Provide the (x, y) coordinate of the cell's center where the given text is located.  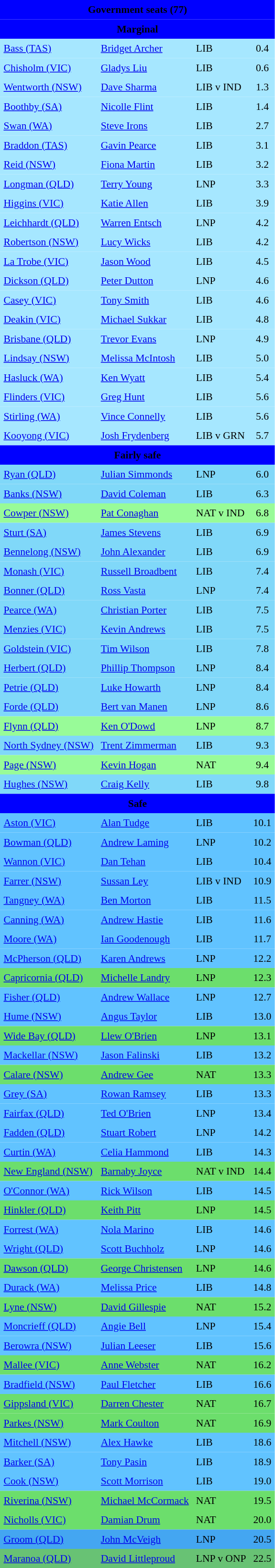
3.3 (262, 184)
Robertson (NSW) (49, 242)
Dawson (QLD) (49, 1268)
13.1 (262, 1035)
Vince Connelly (144, 416)
16.6 (262, 1384)
Forrest (WA) (49, 1229)
14.4 (262, 1171)
Steve Irons (144, 126)
Luke Howarth (144, 687)
14.3 (262, 1152)
6.0 (262, 474)
Julian Leeser (144, 1345)
David Gillespie (144, 1307)
Andrew Gee (144, 1074)
19.0 (262, 1481)
5.4 (262, 377)
0.4 (262, 48)
Celia Hammond (144, 1152)
0.6 (262, 67)
Fadden (QLD) (49, 1132)
George Christensen (144, 1268)
12.2 (262, 958)
Bass (TAS) (49, 48)
Mark Coulton (144, 1423)
Menzies (VIC) (49, 629)
1.4 (262, 106)
Katie Allen (144, 203)
Page (NSW) (49, 764)
Hughes (NSW) (49, 784)
11.6 (262, 919)
Scott Morrison (144, 1481)
Chisholm (VIC) (49, 67)
3.1 (262, 145)
Mitchell (NSW) (49, 1442)
Hinkler (QLD) (49, 1210)
Tony Pasin (144, 1461)
Bennelong (NSW) (49, 552)
13.4 (262, 1113)
Cowper (NSW) (49, 513)
15.4 (262, 1326)
Gladys Liu (144, 67)
Farrer (NSW) (49, 881)
Pat Conaghan (144, 513)
Marginal (138, 29)
New England (NSW) (49, 1171)
Terry Young (144, 184)
Calare (NSW) (49, 1074)
Kevin Hogan (144, 764)
Stuart Robert (144, 1132)
Greg Hunt (144, 397)
Jason Falinski (144, 1055)
Canning (WA) (49, 919)
5.0 (262, 358)
David Coleman (144, 493)
Mackellar (NSW) (49, 1055)
Peter Dutton (144, 281)
Wide Bay (QLD) (49, 1035)
Capricornia (QLD) (49, 978)
Mallee (VIC) (49, 1365)
Lyne (NSW) (49, 1307)
John McVeigh (144, 1539)
Phillip Thompson (144, 668)
4.9 (262, 338)
13.2 (262, 1055)
John Alexander (144, 552)
Andrew Hastie (144, 919)
Trevor Evans (144, 338)
Barker (SA) (49, 1461)
Safe (138, 803)
Fairly safe (138, 455)
Darren Chester (144, 1404)
Nola Marino (144, 1229)
Melissa McIntosh (144, 358)
8.7 (262, 726)
Michael McCormack (144, 1500)
6.8 (262, 513)
8.6 (262, 707)
Boothby (SA) (49, 106)
Lucy Wicks (144, 242)
Monash (VIC) (49, 571)
2.7 (262, 126)
Barnaby Joyce (144, 1171)
Paul Fletcher (144, 1384)
Tony Smith (144, 300)
Petrie (QLD) (49, 687)
9.4 (262, 764)
Bowman (QLD) (49, 842)
10.9 (262, 881)
15.6 (262, 1345)
Fiona Martin (144, 164)
10.2 (262, 842)
22.5 (262, 1558)
Wentworth (NSW) (49, 87)
Ted O'Brien (144, 1113)
Jason Wood (144, 261)
16.9 (262, 1423)
Warren Entsch (144, 222)
Banks (NSW) (49, 493)
Ben Morton (144, 900)
Ross Vasta (144, 590)
Government seats (77) (138, 10)
Andrew Wallace (144, 997)
Karen Andrews (144, 958)
Angie Bell (144, 1326)
Nicolle Flint (144, 106)
Casey (VIC) (49, 300)
James Stevens (144, 532)
11.7 (262, 939)
Wannon (VIC) (49, 861)
Cook (NSW) (49, 1481)
McPherson (QLD) (49, 958)
Pearce (WA) (49, 610)
Durack (WA) (49, 1287)
Higgins (VIC) (49, 203)
9.8 (262, 784)
7.8 (262, 648)
Sturt (SA) (49, 532)
Craig Kelly (144, 784)
Fisher (QLD) (49, 997)
Herbert (QLD) (49, 668)
Parkes (NSW) (49, 1423)
Angus Taylor (144, 1016)
Scott Buchholz (144, 1249)
Ken O'Dowd (144, 726)
Flinders (VIC) (49, 397)
Julian Simmonds (144, 474)
Hume (NSW) (49, 1016)
Dave Sharma (144, 87)
Michael Sukkar (144, 319)
Swan (WA) (49, 126)
14.2 (262, 1132)
Gavin Pearce (144, 145)
3.9 (262, 203)
North Sydney (NSW) (49, 745)
10.4 (262, 861)
18.9 (262, 1461)
Dickson (QLD) (49, 281)
Fairfax (QLD) (49, 1113)
Goldstein (VIC) (49, 648)
11.5 (262, 900)
14.8 (262, 1287)
Alan Tudge (144, 823)
Gippsland (VIC) (49, 1404)
Bonner (QLD) (49, 590)
Trent Zimmerman (144, 745)
Ken Wyatt (144, 377)
David Littleproud (144, 1558)
Hasluck (WA) (49, 377)
1.3 (262, 87)
Tangney (WA) (49, 900)
Dan Tehan (144, 861)
Alex Hawke (144, 1442)
Flynn (QLD) (49, 726)
Leichhardt (QLD) (49, 222)
LIB v GRN (221, 436)
Grey (SA) (49, 1094)
Tim Wilson (144, 648)
Josh Frydenberg (144, 436)
O'Connor (WA) (49, 1190)
Rowan Ramsey (144, 1094)
10.1 (262, 823)
Bradfield (NSW) (49, 1384)
Christian Porter (144, 610)
Sussan Ley (144, 881)
Nicholls (VIC) (49, 1520)
19.5 (262, 1500)
Stirling (WA) (49, 416)
Kooyong (VIC) (49, 436)
Groom (QLD) (49, 1539)
Llew O'Brien (144, 1035)
Aston (VIC) (49, 823)
Keith Pitt (144, 1210)
Bert van Manen (144, 707)
Maranoa (QLD) (49, 1558)
Longman (QLD) (49, 184)
16.7 (262, 1404)
Wright (QLD) (49, 1249)
Braddon (TAS) (49, 145)
Ian Goodenough (144, 939)
Berowra (NSW) (49, 1345)
13.0 (262, 1016)
Ryan (QLD) (49, 474)
Lindsay (NSW) (49, 358)
Moore (WA) (49, 939)
12.7 (262, 997)
Melissa Price (144, 1287)
20.5 (262, 1539)
5.7 (262, 436)
18.6 (262, 1442)
20.0 (262, 1520)
16.2 (262, 1365)
4.8 (262, 319)
Brisbane (QLD) (49, 338)
15.2 (262, 1307)
Michelle Landry (144, 978)
Deakin (VIC) (49, 319)
LNP v ONP (221, 1558)
Moncrieff (QLD) (49, 1326)
La Trobe (VIC) (49, 261)
Riverina (NSW) (49, 1500)
Curtin (WA) (49, 1152)
Rick Wilson (144, 1190)
Kevin Andrews (144, 629)
3.2 (262, 164)
Anne Webster (144, 1365)
4.5 (262, 261)
Bridget Archer (144, 48)
Reid (NSW) (49, 164)
Damian Drum (144, 1520)
Andrew Laming (144, 842)
Forde (QLD) (49, 707)
6.3 (262, 493)
9.3 (262, 745)
Russell Broadbent (144, 571)
12.3 (262, 978)
